Locate the cell with the specified text and output its (x, y) center coordinate. 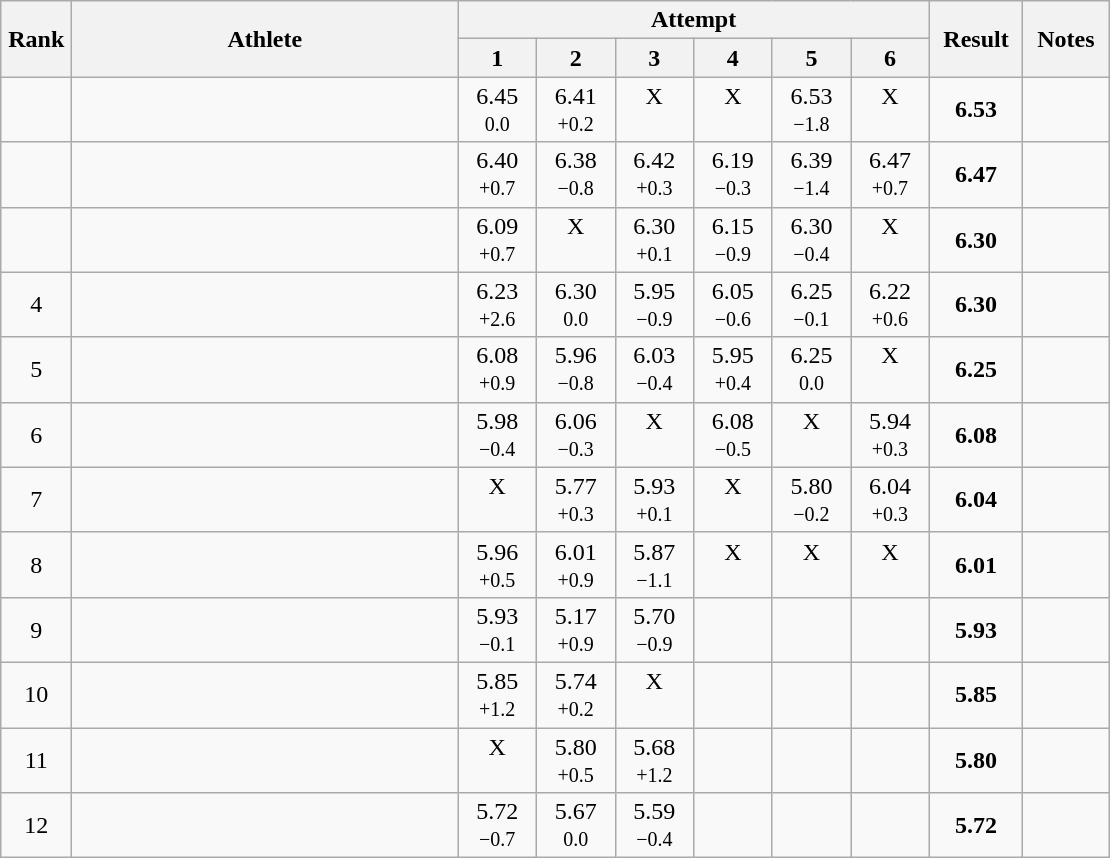
6.40+0.7 (498, 174)
6.19−0.3 (734, 174)
Athlete (265, 39)
6.23+2.6 (498, 304)
12 (36, 826)
6.39−1.4 (812, 174)
5.74+0.2 (576, 694)
6.03−0.4 (654, 370)
5.98−0.4 (498, 434)
5.96+0.5 (498, 564)
5.87−1.1 (654, 564)
5.80 (976, 760)
5.85 (976, 694)
5.94+0.3 (890, 434)
6.38−0.8 (576, 174)
6.30+0.1 (654, 240)
8 (36, 564)
6.22+0.6 (890, 304)
6.47+0.7 (890, 174)
6.08+0.9 (498, 370)
5.77+0.3 (576, 500)
2 (576, 58)
6.250.0 (812, 370)
9 (36, 630)
6.25−0.1 (812, 304)
5.59−0.4 (654, 826)
6.53 (976, 110)
5.72 (976, 826)
11 (36, 760)
5.95+0.4 (734, 370)
5.670.0 (576, 826)
5.80+0.5 (576, 760)
5.70−0.9 (654, 630)
6.42+0.3 (654, 174)
1 (498, 58)
6.08−0.5 (734, 434)
5.93+0.1 (654, 500)
6.41+0.2 (576, 110)
6.53−1.8 (812, 110)
Result (976, 39)
6.30−0.4 (812, 240)
3 (654, 58)
5.93 (976, 630)
5.17+0.9 (576, 630)
6.450.0 (498, 110)
6.01+0.9 (576, 564)
6.04 (976, 500)
Notes (1066, 39)
10 (36, 694)
5.95−0.9 (654, 304)
5.93−0.1 (498, 630)
6.06−0.3 (576, 434)
6.09+0.7 (498, 240)
6.15−0.9 (734, 240)
5.96−0.8 (576, 370)
6.01 (976, 564)
6.47 (976, 174)
6.04+0.3 (890, 500)
7 (36, 500)
5.80−0.2 (812, 500)
6.25 (976, 370)
Rank (36, 39)
6.08 (976, 434)
6.300.0 (576, 304)
5.68+1.2 (654, 760)
6.05−0.6 (734, 304)
Attempt (694, 20)
5.85+1.2 (498, 694)
5.72−0.7 (498, 826)
